Return (x, y) of the center of cell containing provided text 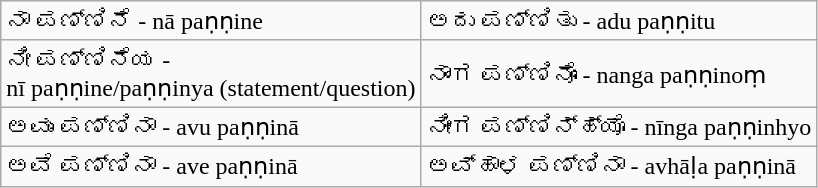
ಅವೆ ಪಣ್ಣಿನಾ - ave paṇṇinā (211, 166)
ಅವ್ಹಾಳ ಪಣ್ಣಿನಾ - avhāḷa paṇṇinā (619, 166)
ಅದು ಪಣ್ಣಿತು - adu paṇṇitu (619, 21)
ನಾಂಗ ಪಣ್ಣಿನೊಂ - nanga paṇṇinoṃ (619, 74)
ಅವುಂ ಪಣ್ಣಿನಾ - avu paṇṇinā (211, 127)
ನಾ ಪಣ್ಣಿನೆ - nā paṇṇine (211, 21)
ನೀ ಪಣ್ಣಿನೆಯ -nī paṇṇine/paṇṇinya (statement/question) (211, 74)
ನೀಂಗ ಪಣ್ಣಿನ್ಹ್ಯೊ - nīnga paṇṇinhyo (619, 127)
